Provide the (X, Y) coordinate of the cell's center where the given text is located.  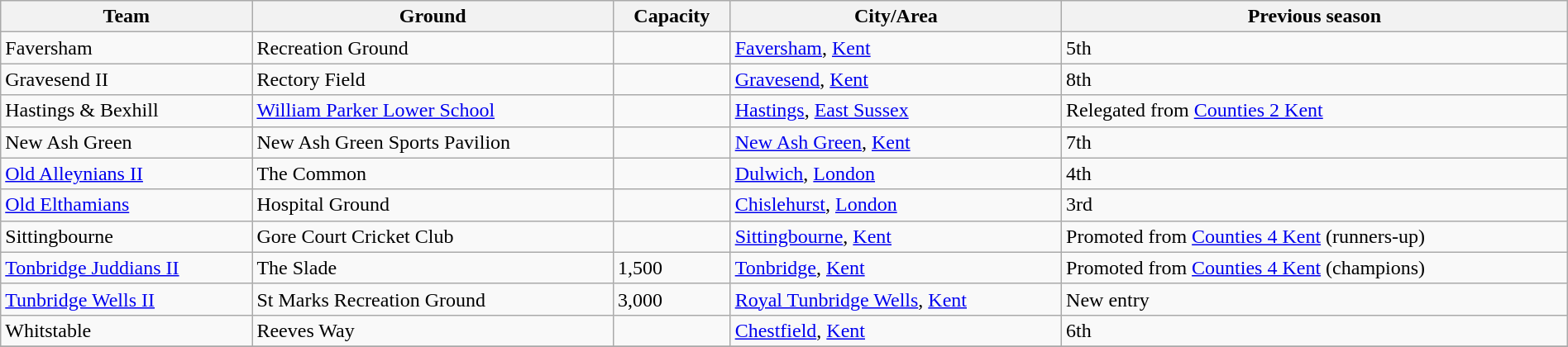
Team (127, 17)
Sittingbourne (127, 236)
6th (1315, 330)
New entry (1315, 299)
Hastings & Bexhill (127, 111)
Promoted from Counties 4 Kent (champions) (1315, 268)
Faversham, Kent (896, 48)
Previous season (1315, 17)
Dulwich, London (896, 173)
St Marks Recreation Ground (433, 299)
Ground (433, 17)
Promoted from Counties 4 Kent (runners-up) (1315, 236)
Rectory Field (433, 79)
5th (1315, 48)
Gore Court Cricket Club (433, 236)
Chislehurst, London (896, 205)
Recreation Ground (433, 48)
The Common (433, 173)
Gravesend II (127, 79)
4th (1315, 173)
Old Alleynians II (127, 173)
Hospital Ground (433, 205)
Royal Tunbridge Wells, Kent (896, 299)
3,000 (672, 299)
Gravesend, Kent (896, 79)
Reeves Way (433, 330)
Tunbridge Wells II (127, 299)
The Slade (433, 268)
3rd (1315, 205)
Capacity (672, 17)
Faversham (127, 48)
New Ash Green, Kent (896, 142)
Tonbridge, Kent (896, 268)
1,500 (672, 268)
Hastings, East Sussex (896, 111)
New Ash Green (127, 142)
7th (1315, 142)
Tonbridge Juddians II (127, 268)
William Parker Lower School (433, 111)
City/Area (896, 17)
Chestfield, Kent (896, 330)
Old Elthamians (127, 205)
Whitstable (127, 330)
8th (1315, 79)
Relegated from Counties 2 Kent (1315, 111)
Sittingbourne, Kent (896, 236)
New Ash Green Sports Pavilion (433, 142)
